Provide the (x, y) coordinate of the cell's center where the given text is located.  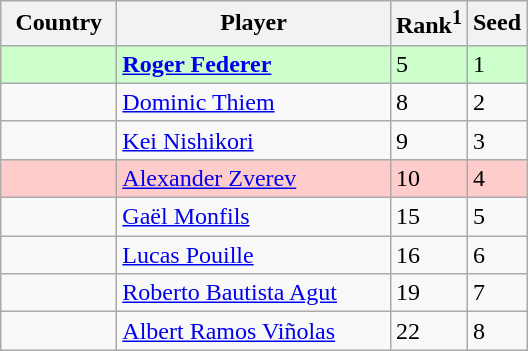
10 (428, 178)
Player (254, 24)
Rank1 (428, 24)
Kei Nishikori (254, 140)
7 (496, 293)
6 (496, 255)
Dominic Thiem (254, 102)
Albert Ramos Viñolas (254, 331)
16 (428, 255)
Gaël Monfils (254, 217)
Seed (496, 24)
3 (496, 140)
Alexander Zverev (254, 178)
4 (496, 178)
2 (496, 102)
Roberto Bautista Agut (254, 293)
9 (428, 140)
Roger Federer (254, 64)
22 (428, 331)
19 (428, 293)
15 (428, 217)
Country (59, 24)
Lucas Pouille (254, 255)
1 (496, 64)
